Identify which cell holds the provided text, then report its (X, Y) central coordinate. 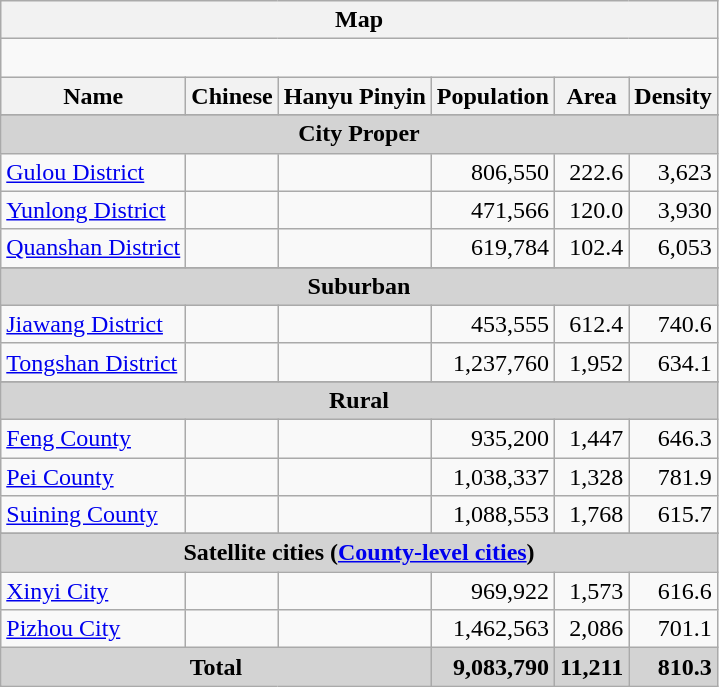
806,550 (492, 172)
Yunlong District (94, 210)
616.6 (673, 591)
969,922 (492, 591)
Name (94, 96)
Satellite cities (County-level cities) (359, 553)
1,952 (591, 362)
471,566 (492, 210)
Area (591, 96)
222.6 (591, 172)
Density (673, 96)
1,768 (591, 515)
612.4 (591, 324)
Pei County (94, 477)
Tongshan District (94, 362)
646.3 (673, 438)
Suburban (359, 286)
120.0 (591, 210)
Gulou District (94, 172)
1,237,760 (492, 362)
1,573 (591, 591)
Map (359, 20)
Suining County (94, 515)
453,555 (492, 324)
6,053 (673, 248)
Population (492, 96)
Pizhou City (94, 629)
3,930 (673, 210)
9,083,790 (492, 667)
Xinyi City (94, 591)
1,462,563 (492, 629)
701.1 (673, 629)
Total (216, 667)
810.3 (673, 667)
619,784 (492, 248)
634.1 (673, 362)
615.7 (673, 515)
Feng County (94, 438)
Rural (359, 400)
Chinese (232, 96)
102.4 (591, 248)
City Proper (359, 134)
1,447 (591, 438)
11,211 (591, 667)
740.6 (673, 324)
781.9 (673, 477)
935,200 (492, 438)
3,623 (673, 172)
Hanyu Pinyin (354, 96)
1,088,553 (492, 515)
1,038,337 (492, 477)
Jiawang District (94, 324)
Quanshan District (94, 248)
1,328 (591, 477)
2,086 (591, 629)
